Find where the given text appears and provide that cell's center as [X, Y] coordinate. 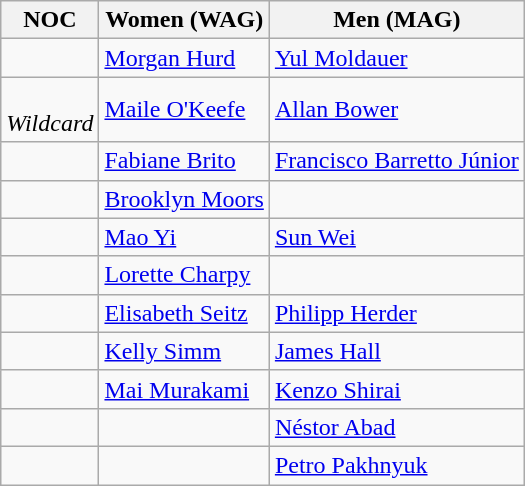
Francisco Barretto Júnior [396, 161]
Allan Bower [396, 110]
NOC [50, 20]
Philipp Herder [396, 313]
Women (WAG) [184, 20]
Mai Murakami [184, 389]
Wildcard [50, 110]
Petro Pakhnyuk [396, 465]
James Hall [396, 351]
Mao Yi [184, 237]
Kenzo Shirai [396, 389]
Lorette Charpy [184, 275]
Yul Moldauer [396, 58]
Elisabeth Seitz [184, 313]
Maile O'Keefe [184, 110]
Morgan Hurd [184, 58]
Men (MAG) [396, 20]
Sun Wei [396, 237]
Brooklyn Moors [184, 199]
Kelly Simm [184, 351]
Fabiane Brito [184, 161]
Néstor Abad [396, 427]
